Scan for the cell matching the given text and deliver its (X, Y) coordinate at center. 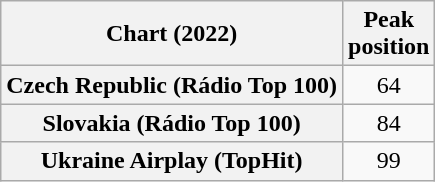
99 (389, 161)
Slovakia (Rádio Top 100) (172, 123)
Chart (2022) (172, 34)
84 (389, 123)
64 (389, 85)
Czech Republic (Rádio Top 100) (172, 85)
Peakposition (389, 34)
Ukraine Airplay (TopHit) (172, 161)
